Output the [x, y] coordinate of the center of the cell containing the given text.  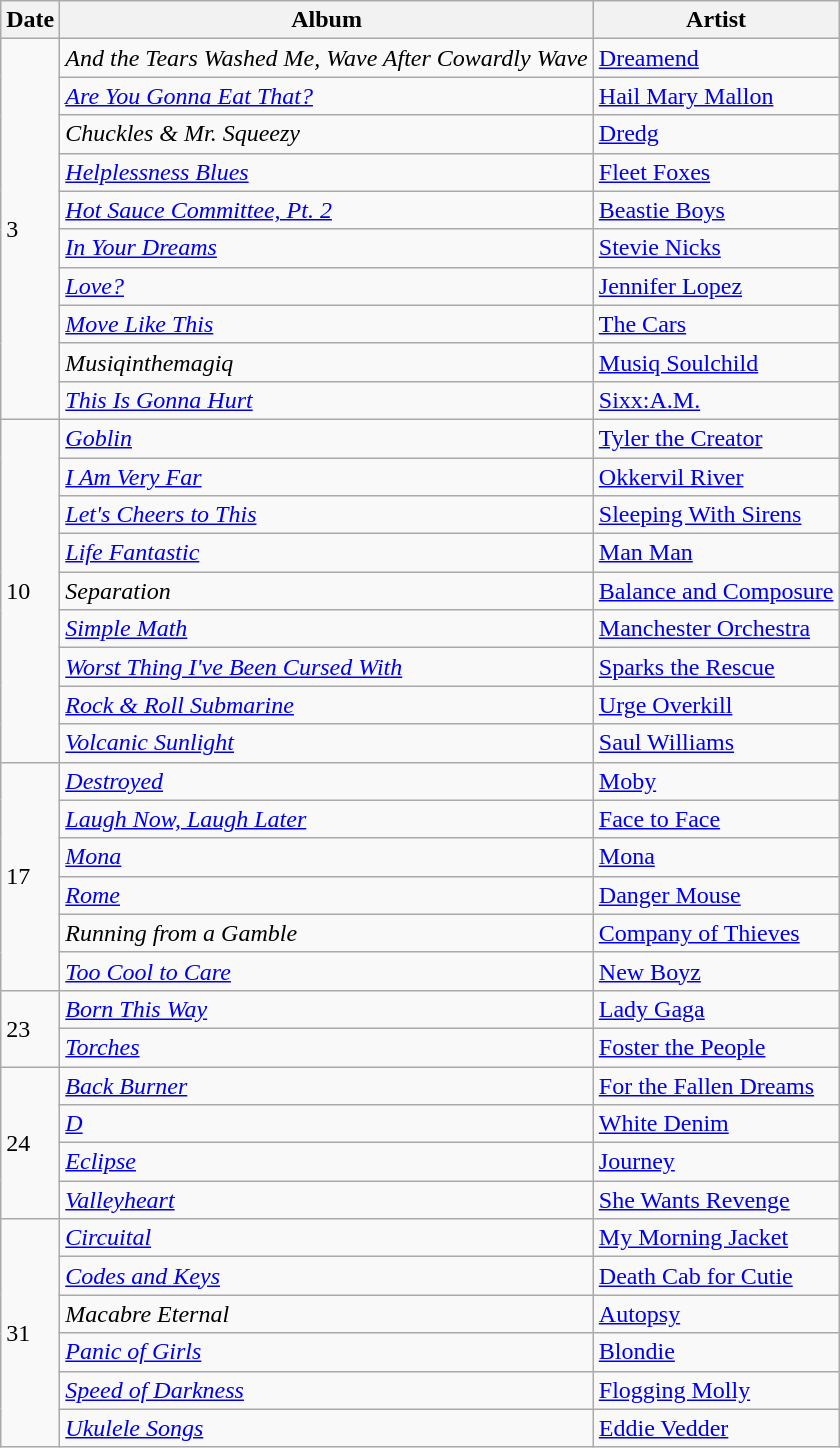
Urge Overkill [716, 705]
17 [30, 876]
10 [30, 590]
Sparks the Rescue [716, 667]
In Your Dreams [326, 248]
Simple Math [326, 629]
Let's Cheers to This [326, 515]
New Boyz [716, 971]
Are You Gonna Eat That? [326, 96]
Born This Way [326, 1009]
Moby [716, 781]
Valleyheart [326, 1200]
3 [30, 230]
Journey [716, 1162]
Helplessness Blues [326, 172]
23 [30, 1028]
She Wants Revenge [716, 1200]
I Am Very Far [326, 477]
Manchester Orchestra [716, 629]
Dreamend [716, 58]
Chuckles & Mr. Squeezy [326, 134]
Volcanic Sunlight [326, 743]
Danger Mouse [716, 895]
Company of Thieves [716, 933]
Running from a Gamble [326, 933]
Back Burner [326, 1085]
My Morning Jacket [716, 1238]
Date [30, 20]
D [326, 1124]
Flogging Molly [716, 1390]
Codes and Keys [326, 1276]
Rome [326, 895]
Destroyed [326, 781]
For the Fallen Dreams [716, 1085]
Separation [326, 591]
Panic of Girls [326, 1352]
24 [30, 1142]
And the Tears Washed Me, Wave After Cowardly Wave [326, 58]
Sleeping With Sirens [716, 515]
Ukulele Songs [326, 1428]
Lady Gaga [716, 1009]
31 [30, 1333]
Tyler the Creator [716, 438]
Autopsy [716, 1314]
Man Man [716, 553]
Balance and Composure [716, 591]
Torches [326, 1047]
Hot Sauce Committee, Pt. 2 [326, 210]
Musiq Soulchild [716, 362]
Rock & Roll Submarine [326, 705]
Goblin [326, 438]
Love? [326, 286]
Dredg [716, 134]
Fleet Foxes [716, 172]
Album [326, 20]
This Is Gonna Hurt [326, 400]
Foster the People [716, 1047]
Musiqinthemagiq [326, 362]
Speed of Darkness [326, 1390]
Eddie Vedder [716, 1428]
Death Cab for Cutie [716, 1276]
Life Fantastic [326, 553]
Blondie [716, 1352]
Eclipse [326, 1162]
Face to Face [716, 819]
Macabre Eternal [326, 1314]
Artist [716, 20]
Circuital [326, 1238]
Hail Mary Mallon [716, 96]
Stevie Nicks [716, 248]
Jennifer Lopez [716, 286]
Laugh Now, Laugh Later [326, 819]
White Denim [716, 1124]
Beastie Boys [716, 210]
Too Cool to Care [326, 971]
Saul Williams [716, 743]
Worst Thing I've Been Cursed With [326, 667]
The Cars [716, 324]
Sixx:A.M. [716, 400]
Okkervil River [716, 477]
Move Like This [326, 324]
